Find where the given text appears and provide that cell's center as (X, Y) coordinate. 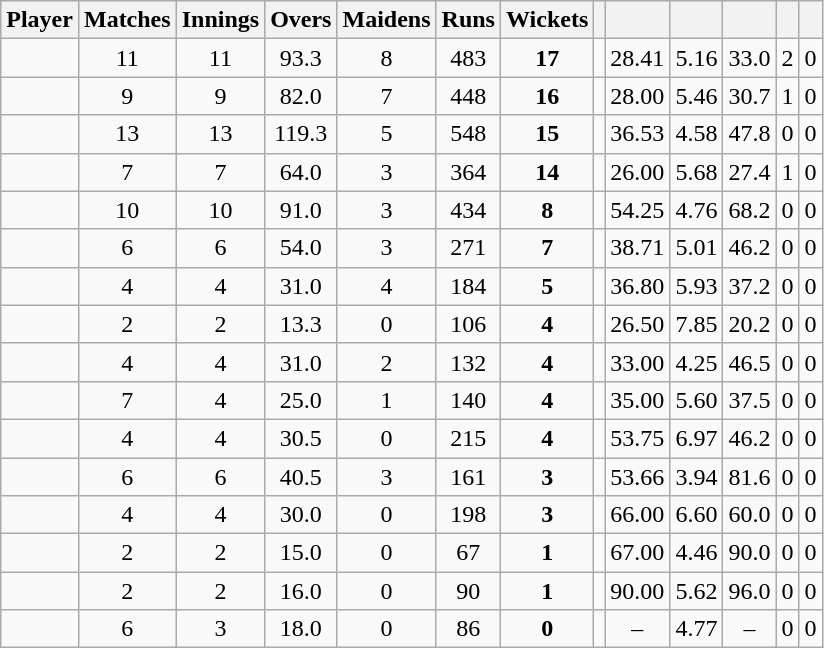
67.00 (638, 553)
26.50 (638, 324)
46.5 (750, 362)
Maidens (386, 20)
20.2 (750, 324)
6.97 (696, 438)
Runs (468, 20)
Player (40, 20)
119.3 (301, 134)
28.00 (638, 96)
38.71 (638, 248)
5.60 (696, 400)
30.7 (750, 96)
37.5 (750, 400)
66.00 (638, 515)
7.85 (696, 324)
25.0 (301, 400)
47.8 (750, 134)
16.0 (301, 591)
5.01 (696, 248)
5.62 (696, 591)
14 (546, 172)
4.25 (696, 362)
27.4 (750, 172)
28.41 (638, 58)
37.2 (750, 286)
68.2 (750, 210)
82.0 (301, 96)
4.76 (696, 210)
184 (468, 286)
90.00 (638, 591)
35.00 (638, 400)
Wickets (546, 20)
17 (546, 58)
30.5 (301, 438)
96.0 (750, 591)
132 (468, 362)
86 (468, 629)
54.25 (638, 210)
36.80 (638, 286)
364 (468, 172)
36.53 (638, 134)
106 (468, 324)
53.75 (638, 438)
3.94 (696, 477)
40.5 (301, 477)
483 (468, 58)
26.00 (638, 172)
13.3 (301, 324)
16 (546, 96)
90 (468, 591)
4.58 (696, 134)
198 (468, 515)
91.0 (301, 210)
33.0 (750, 58)
90.0 (750, 553)
93.3 (301, 58)
15 (546, 134)
60.0 (750, 515)
140 (468, 400)
271 (468, 248)
Innings (220, 20)
6.60 (696, 515)
5.16 (696, 58)
448 (468, 96)
4.77 (696, 629)
5.93 (696, 286)
Matches (127, 20)
54.0 (301, 248)
4.46 (696, 553)
64.0 (301, 172)
67 (468, 553)
81.6 (750, 477)
161 (468, 477)
434 (468, 210)
548 (468, 134)
30.0 (301, 515)
Overs (301, 20)
5.46 (696, 96)
15.0 (301, 553)
215 (468, 438)
5.68 (696, 172)
53.66 (638, 477)
33.00 (638, 362)
18.0 (301, 629)
